Search for the cell housing the specified text and yield its [X, Y] center coordinate. 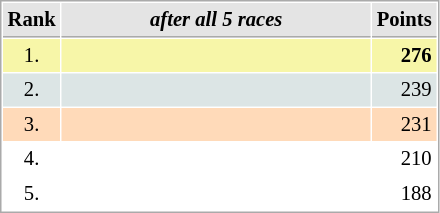
5. [32, 194]
276 [404, 56]
231 [404, 124]
3. [32, 124]
239 [404, 90]
4. [32, 158]
Points [404, 20]
Rank [32, 20]
210 [404, 158]
188 [404, 194]
2. [32, 90]
1. [32, 56]
after all 5 races [216, 20]
